Locate the cell with the specified text and output its [X, Y] center coordinate. 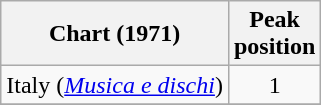
1 [274, 85]
Italy (Musica e dischi) [115, 85]
Peakposition [274, 34]
Chart (1971) [115, 34]
